Output the (X, Y) coordinate of the center of the cell containing the given text.  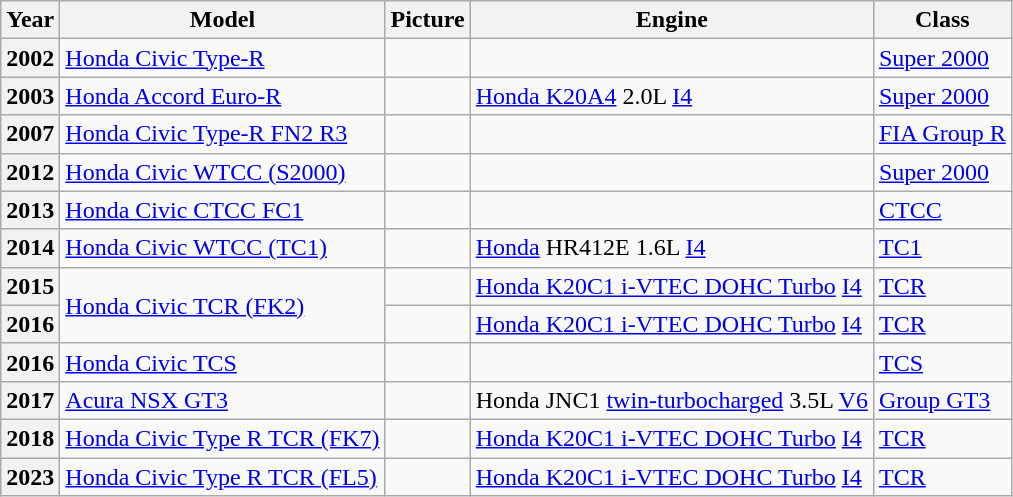
2013 (30, 210)
Honda JNC1 twin-turbocharged 3.5L V6 (672, 400)
Acura NSX GT3 (222, 400)
CTCC (942, 210)
2018 (30, 438)
Model (222, 20)
Honda Civic Type R TCR (FL5) (222, 477)
2017 (30, 400)
TCS (942, 362)
Honda K20A4 2.0L I4 (672, 96)
Honda Civic WTCC (TC1) (222, 248)
Class (942, 20)
FIA Group R (942, 134)
Honda Civic TCR (FK2) (222, 305)
Group GT3 (942, 400)
Honda Civic TCS (222, 362)
Honda Civic CTCC FC1 (222, 210)
TC1 (942, 248)
Year (30, 20)
2002 (30, 58)
Honda Civic Type R TCR (FK7) (222, 438)
Honda Civic Type-R (222, 58)
Honda Civic Type-R FN2 R3 (222, 134)
Picture (428, 20)
Honda Civic WTCC (S2000) (222, 172)
2012 (30, 172)
2014 (30, 248)
2015 (30, 286)
Engine (672, 20)
2007 (30, 134)
Honda Accord Euro-R (222, 96)
2023 (30, 477)
Honda HR412E 1.6L I4 (672, 248)
2003 (30, 96)
